Detect which cell encompasses the target text, then output its (x, y) center coordinate. 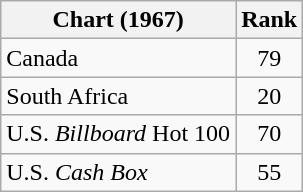
Canada (118, 58)
70 (270, 134)
Chart (1967) (118, 20)
55 (270, 172)
South Africa (118, 96)
U.S. Cash Box (118, 172)
20 (270, 96)
79 (270, 58)
U.S. Billboard Hot 100 (118, 134)
Rank (270, 20)
